Capture the cell that displays the provided text and extract its (x, y) central coordinate. 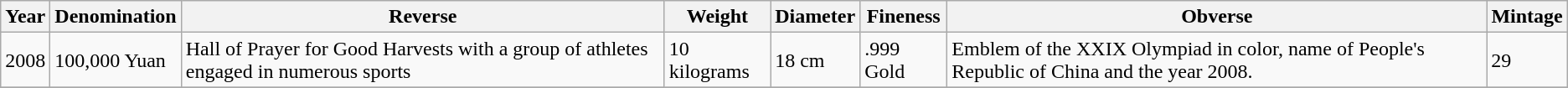
Year (25, 17)
Denomination (116, 17)
Diameter (816, 17)
Emblem of the XXIX Olympiad in color, name of People's Republic of China and the year 2008. (1217, 60)
Fineness (904, 17)
Obverse (1217, 17)
Reverse (422, 17)
Mintage (1527, 17)
29 (1527, 60)
2008 (25, 60)
18 cm (816, 60)
.999 Gold (904, 60)
100,000 Yuan (116, 60)
Hall of Prayer for Good Harvests with a group of athletes engaged in numerous sports (422, 60)
Weight (717, 17)
10 kilograms (717, 60)
